Detect which cell encompasses the target text, then output its (x, y) center coordinate. 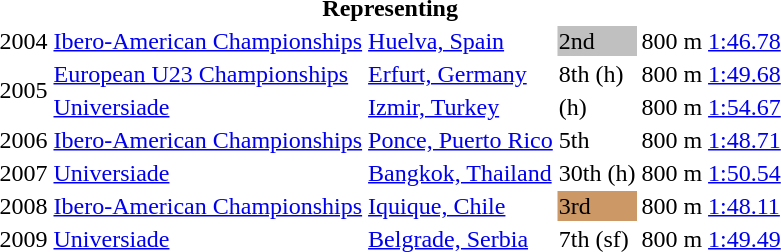
5th (597, 140)
3rd (597, 206)
8th (h) (597, 74)
Izmir, Turkey (461, 107)
Bangkok, Thailand (461, 173)
(h) (597, 107)
Ponce, Puerto Rico (461, 140)
Erfurt, Germany (461, 74)
30th (h) (597, 173)
Iquique, Chile (461, 206)
2nd (597, 41)
Huelva, Spain (461, 41)
European U23 Championships (208, 74)
